Pinpoint the cell where the given text exists, returning its [x, y] midpoint coordinate. 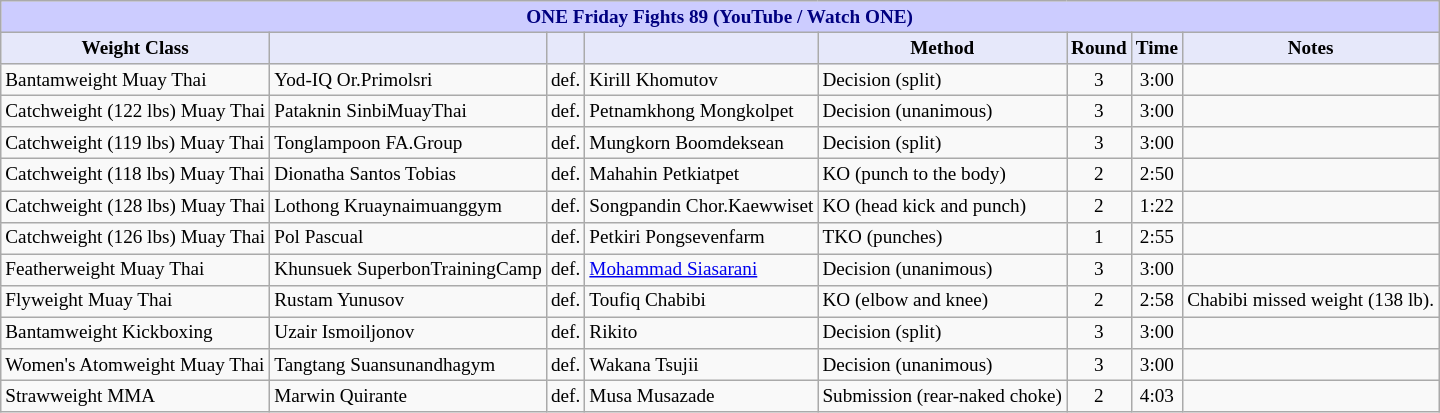
Bantamweight Muay Thai [136, 80]
2:55 [1156, 238]
Pol Pascual [408, 238]
Tonglampoon FA.Group [408, 143]
Submission (rear-naked choke) [942, 396]
Mohammad Siasarani [702, 270]
Wakana Tsujii [702, 365]
KO (head kick and punch) [942, 206]
Kirill Khomutov [702, 80]
Mungkorn Boomdeksean [702, 143]
ONE Friday Fights 89 (YouTube / Watch ONE) [720, 17]
Khunsuek SuperbonTrainingCamp [408, 270]
Flyweight Muay Thai [136, 301]
Catchweight (118 lbs) Muay Thai [136, 175]
Dionatha Santos Tobias [408, 175]
Catchweight (128 lbs) Muay Thai [136, 206]
1:22 [1156, 206]
Toufiq Chabibi [702, 301]
Catchweight (119 lbs) Muay Thai [136, 143]
Petkiri Pongsevenfarm [702, 238]
KO (elbow and knee) [942, 301]
Catchweight (122 lbs) Muay Thai [136, 111]
TKO (punches) [942, 238]
2:50 [1156, 175]
Lothong Kruaynaimuanggym [408, 206]
Musa Musazade [702, 396]
Pataknin SinbiMuayThai [408, 111]
KO (punch to the body) [942, 175]
Catchweight (126 lbs) Muay Thai [136, 238]
Marwin Quirante [408, 396]
Chabibi missed weight (138 lb). [1311, 301]
Rikito [702, 333]
Strawweight MMA [136, 396]
Mahahin Petkiatpet [702, 175]
2:58 [1156, 301]
Round [1098, 48]
Method [942, 48]
Notes [1311, 48]
Songpandin Chor.Kaewwiset [702, 206]
1 [1098, 238]
Tangtang Suansunandhagym [408, 365]
Time [1156, 48]
Featherweight Muay Thai [136, 270]
Women's Atomweight Muay Thai [136, 365]
Bantamweight Kickboxing [136, 333]
Petnamkhong Mongkolpet [702, 111]
Yod-IQ Or.Primolsri [408, 80]
Rustam Yunusov [408, 301]
Weight Class [136, 48]
4:03 [1156, 396]
Uzair Ismoiljonov [408, 333]
